Return the (X, Y) coordinate for the center point of the cell that contains the specified text.  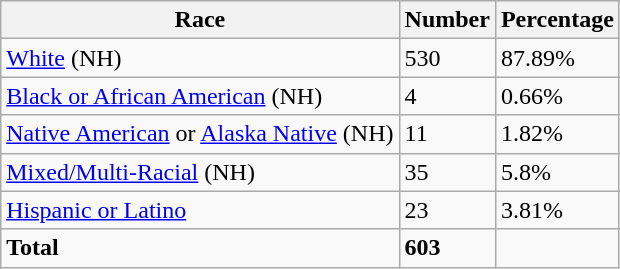
1.82% (557, 134)
35 (447, 172)
5.8% (557, 172)
Mixed/Multi-Racial (NH) (200, 172)
Race (200, 20)
Hispanic or Latino (200, 210)
0.66% (557, 96)
603 (447, 248)
Total (200, 248)
Black or African American (NH) (200, 96)
23 (447, 210)
3.81% (557, 210)
530 (447, 58)
Percentage (557, 20)
Native American or Alaska Native (NH) (200, 134)
11 (447, 134)
87.89% (557, 58)
Number (447, 20)
White (NH) (200, 58)
4 (447, 96)
